Pinpoint the cell where the given text exists, returning its [x, y] midpoint coordinate. 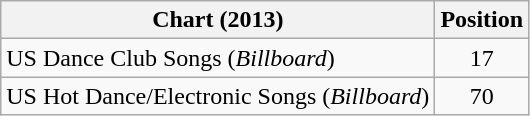
17 [482, 58]
US Hot Dance/Electronic Songs (Billboard) [218, 96]
Chart (2013) [218, 20]
Position [482, 20]
US Dance Club Songs (Billboard) [218, 58]
70 [482, 96]
